Pinpoint the cell where the given text exists, returning its [x, y] midpoint coordinate. 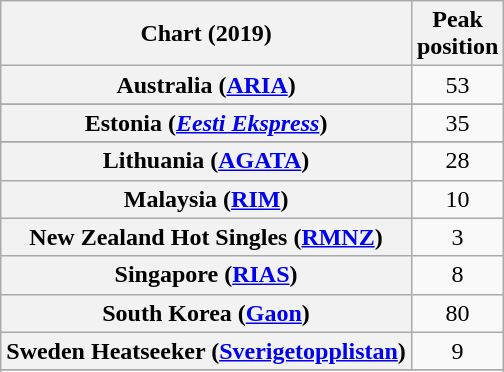
Chart (2019) [206, 34]
28 [457, 161]
Peakposition [457, 34]
Sweden Heatseeker (Sverigetopplistan) [206, 351]
New Zealand Hot Singles (RMNZ) [206, 237]
3 [457, 237]
10 [457, 199]
Australia (ARIA) [206, 85]
8 [457, 275]
South Korea (Gaon) [206, 313]
Singapore (RIAS) [206, 275]
Estonia (Eesti Ekspress) [206, 123]
80 [457, 313]
Lithuania (AGATA) [206, 161]
53 [457, 85]
Malaysia (RIM) [206, 199]
35 [457, 123]
9 [457, 351]
